Locate the cell with the specified text and output its (x, y) center coordinate. 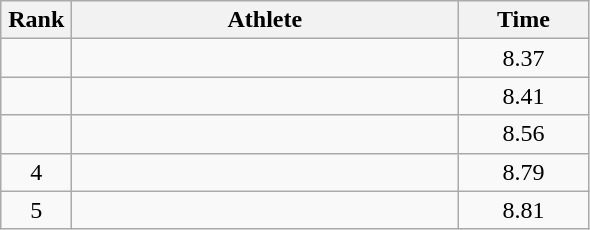
8.41 (524, 96)
8.37 (524, 58)
Time (524, 20)
Rank (36, 20)
Athlete (265, 20)
5 (36, 210)
8.79 (524, 172)
4 (36, 172)
8.81 (524, 210)
8.56 (524, 134)
